Return the (X, Y) coordinate for the center point of the cell that contains the specified text.  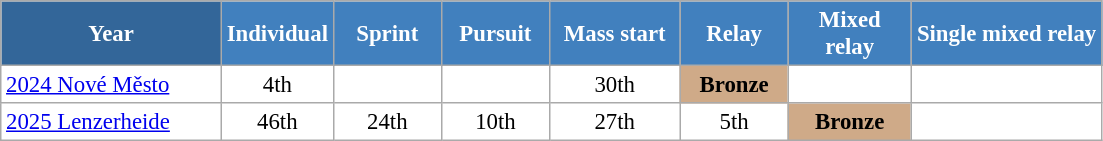
5th (734, 122)
30th (614, 85)
Pursuit (495, 34)
Mass start (614, 34)
4th (277, 85)
10th (495, 122)
Year (112, 34)
24th (387, 122)
Relay (734, 34)
27th (614, 122)
2025 Lenzerheide (112, 122)
2024 Nové Město (112, 85)
Individual (277, 34)
Sprint (387, 34)
Single mixed relay (1006, 34)
Mixed relay (850, 34)
46th (277, 122)
